For the text-containing cell, return its midpoint in (x, y) coordinate format. 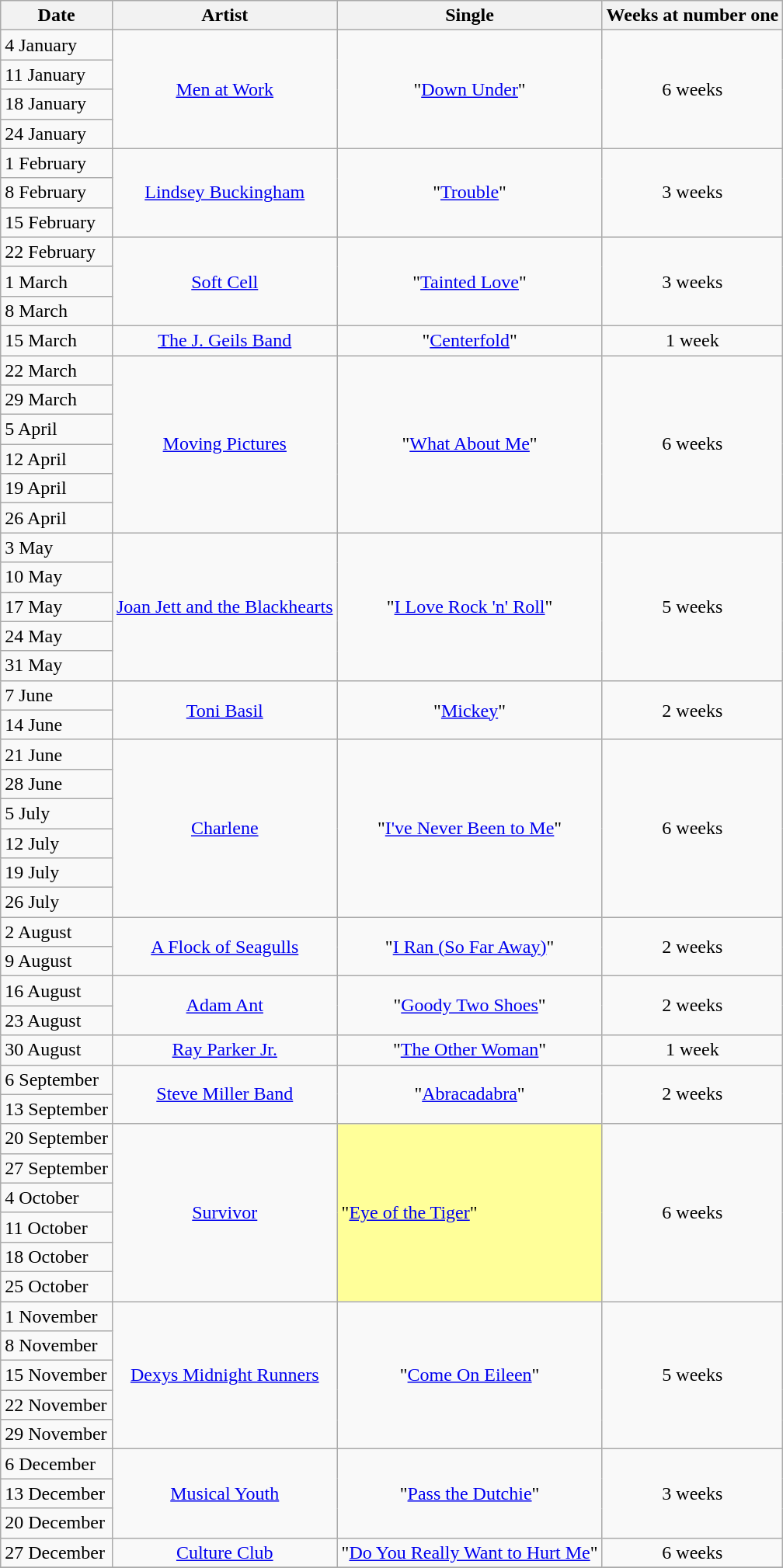
"Trouble" (469, 193)
8 November (57, 1346)
A Flock of Seagulls (224, 947)
15 February (57, 222)
30 August (57, 1050)
"I've Never Been to Me" (469, 828)
24 January (57, 134)
21 June (57, 754)
Adam Ant (224, 1006)
Charlene (224, 828)
"Come On Eileen" (469, 1375)
"What About Me" (469, 444)
Ray Parker Jr. (224, 1050)
4 October (57, 1198)
5 April (57, 429)
4 January (57, 45)
26 July (57, 902)
"Tainted Love" (469, 281)
31 May (57, 666)
1 February (57, 163)
15 November (57, 1375)
"Do You Really Want to Hurt Me" (469, 1552)
"Mickey" (469, 710)
18 October (57, 1257)
8 February (57, 193)
13 September (57, 1109)
Artist (224, 16)
"Centerfold" (469, 340)
7 June (57, 695)
Weeks at number one (693, 16)
6 December (57, 1464)
Lindsey Buckingham (224, 193)
23 August (57, 1020)
29 November (57, 1434)
11 October (57, 1227)
22 February (57, 252)
Steve Miller Band (224, 1094)
9 August (57, 961)
16 August (57, 991)
8 March (57, 311)
19 April (57, 488)
29 March (57, 400)
28 June (57, 784)
22 March (57, 370)
"I Ran (So Far Away)" (469, 947)
27 December (57, 1552)
5 July (57, 813)
"The Other Woman" (469, 1050)
12 July (57, 843)
"Pass the Dutchie" (469, 1493)
25 October (57, 1286)
14 June (57, 725)
"Down Under" (469, 89)
Date (57, 16)
17 May (57, 607)
19 July (57, 873)
Toni Basil (224, 710)
2 August (57, 932)
6 September (57, 1080)
Joan Jett and the Blackhearts (224, 607)
Soft Cell (224, 281)
Culture Club (224, 1552)
12 April (57, 459)
"Goody Two Shoes" (469, 1006)
Men at Work (224, 89)
13 December (57, 1493)
15 March (57, 340)
1 March (57, 281)
Dexys Midnight Runners (224, 1375)
11 January (57, 75)
Survivor (224, 1212)
20 December (57, 1523)
Single (469, 16)
26 April (57, 518)
3 May (57, 548)
"Eye of the Tiger" (469, 1212)
18 January (57, 104)
1 November (57, 1316)
Moving Pictures (224, 444)
Musical Youth (224, 1493)
"Abracadabra" (469, 1094)
"I Love Rock 'n' Roll" (469, 607)
20 September (57, 1139)
The J. Geils Band (224, 340)
24 May (57, 636)
22 November (57, 1405)
27 September (57, 1168)
10 May (57, 577)
